Return [x, y] of the center of cell containing provided text 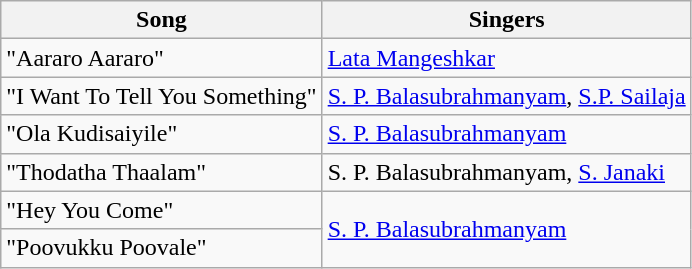
"Ola Kudisaiyile" [162, 134]
"I Want To Tell You Something" [162, 96]
Song [162, 20]
S. P. Balasubrahmanyam, S.P. Sailaja [506, 96]
Singers [506, 20]
"Hey You Come" [162, 210]
"Aararo Aararo" [162, 58]
"Thodatha Thaalam" [162, 172]
S. P. Balasubrahmanyam, S. Janaki [506, 172]
Lata Mangeshkar [506, 58]
"Poovukku Poovale" [162, 248]
